Identify which cell holds the provided text, then report its (X, Y) central coordinate. 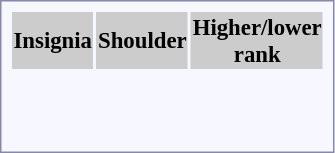
Shoulder (143, 40)
Higher/lowerrank (257, 40)
Insignia (53, 40)
